Provide the (X, Y) coordinate of the cell's center where the given text is located.  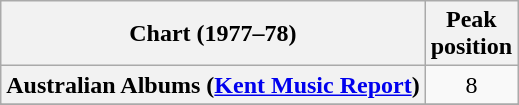
8 (471, 85)
Chart (1977–78) (213, 34)
Peakposition (471, 34)
Australian Albums (Kent Music Report) (213, 85)
